Return [X, Y] of the center of cell containing provided text 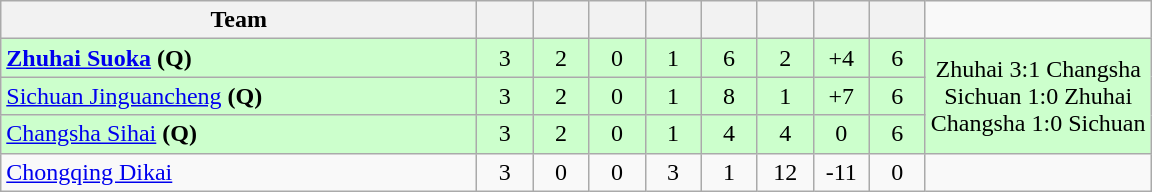
Zhuhai Suoka (Q) [239, 58]
8 [729, 96]
Sichuan Jinguancheng (Q) [239, 96]
Changsha Sihai (Q) [239, 134]
-11 [841, 172]
Zhuhai 3:1 Changsha Sichuan 1:0 Zhuhai Changsha 1:0 Sichuan [1038, 96]
Chongqing Dikai [239, 172]
+7 [841, 96]
Team [239, 20]
+4 [841, 58]
12 [785, 172]
